Detect which cell encompasses the target text, then output its [X, Y] center coordinate. 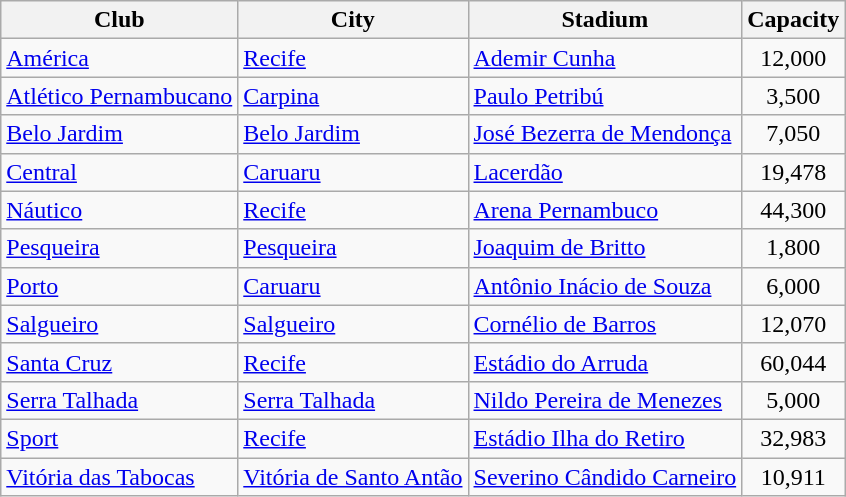
10,911 [794, 477]
Severino Cândido Carneiro [605, 477]
City [353, 20]
José Bezerra de Mendonça [605, 134]
5,000 [794, 400]
7,050 [794, 134]
Nildo Pereira de Menezes [605, 400]
32,983 [794, 438]
Club [120, 20]
Joaquim de Britto [605, 248]
Estádio do Arruda [605, 362]
Arena Pernambuco [605, 210]
Porto [120, 286]
Estádio Ilha do Retiro [605, 438]
Vitória de Santo Antão [353, 477]
12,070 [794, 324]
Náutico [120, 210]
Santa Cruz [120, 362]
44,300 [794, 210]
Antônio Inácio de Souza [605, 286]
Capacity [794, 20]
6,000 [794, 286]
Vitória das Tabocas [120, 477]
Central [120, 172]
60,044 [794, 362]
Ademir Cunha [605, 58]
Carpina [353, 96]
Stadium [605, 20]
Cornélio de Barros [605, 324]
12,000 [794, 58]
1,800 [794, 248]
Atlético Pernambucano [120, 96]
América [120, 58]
Paulo Petribú [605, 96]
Lacerdão [605, 172]
19,478 [794, 172]
Sport [120, 438]
3,500 [794, 96]
